Locate the cell with the specified text and output its [x, y] center coordinate. 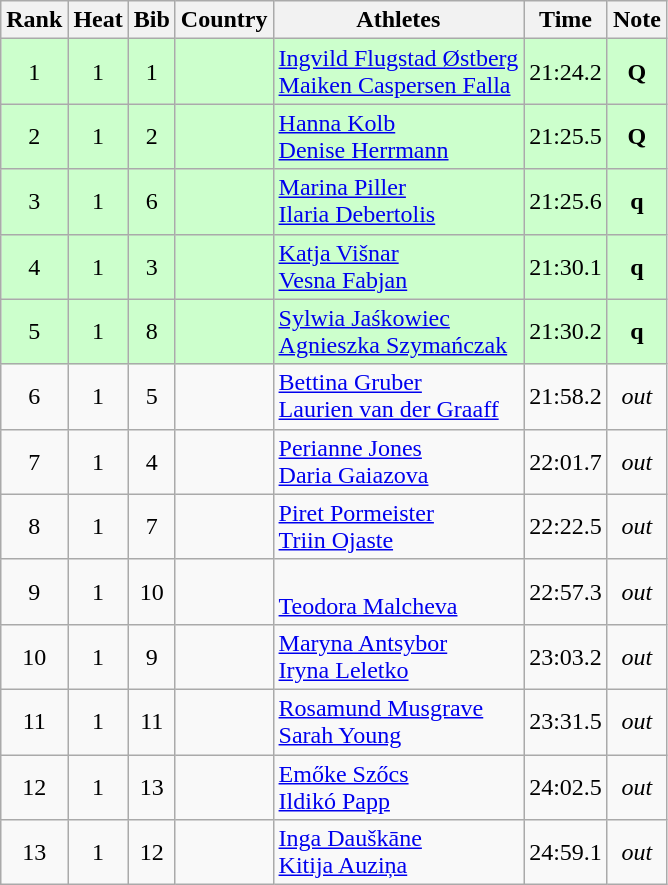
Perianne JonesDaria Gaiazova [398, 462]
Bettina GruberLaurien van der Graaff [398, 396]
22:57.3 [566, 592]
Hanna KolbDenise Herrmann [398, 136]
21:30.1 [566, 266]
22:01.7 [566, 462]
Inga DauškāneKitija Auziņa [398, 852]
Rank [34, 20]
21:25.5 [566, 136]
Katja VišnarVesna Fabjan [398, 266]
Athletes [398, 20]
Country [224, 20]
Time [566, 20]
Ingvild Flugstad ØstbergMaiken Caspersen Falla [398, 72]
Emőke SzőcsIldikó Papp [398, 786]
22:22.5 [566, 526]
Note [636, 20]
Rosamund MusgraveSarah Young [398, 722]
24:02.5 [566, 786]
Maryna AntsyborIryna Leletko [398, 656]
Heat [98, 20]
Marina PillerIlaria Debertolis [398, 202]
Piret PormeisterTriin Ojaste [398, 526]
23:31.5 [566, 722]
23:03.2 [566, 656]
Teodora Malcheva [398, 592]
21:24.2 [566, 72]
21:25.6 [566, 202]
Sylwia JaśkowiecAgnieszka Szymańczak [398, 332]
21:30.2 [566, 332]
21:58.2 [566, 396]
Bib [152, 20]
24:59.1 [566, 852]
